For the text-containing cell, return its midpoint in (x, y) coordinate format. 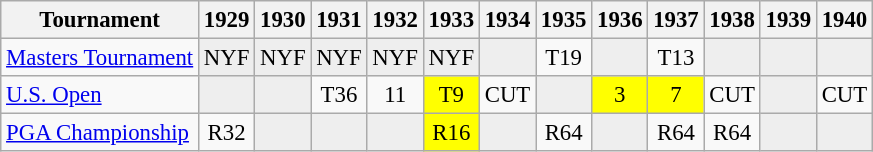
1938 (732, 20)
T9 (451, 95)
7 (676, 95)
R32 (227, 133)
1935 (564, 20)
1936 (620, 20)
Masters Tournament (100, 58)
1932 (395, 20)
1933 (451, 20)
1930 (283, 20)
1931 (339, 20)
T13 (676, 58)
1940 (844, 20)
1934 (507, 20)
T36 (339, 95)
3 (620, 95)
R16 (451, 133)
U.S. Open (100, 95)
PGA Championship (100, 133)
1937 (676, 20)
1929 (227, 20)
T19 (564, 58)
Tournament (100, 20)
1939 (788, 20)
11 (395, 95)
